Locate the cell with the specified text and output its (X, Y) center coordinate. 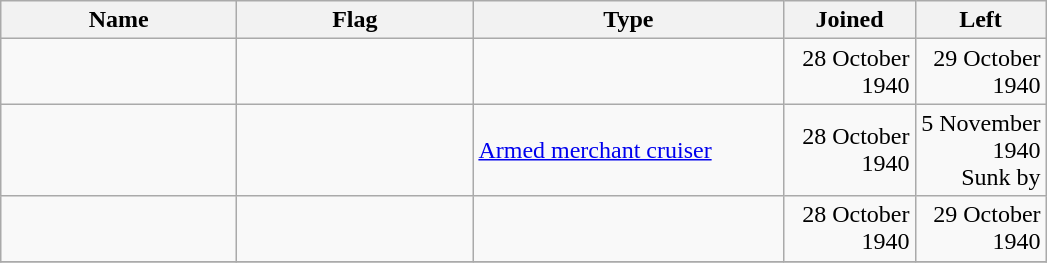
Left (980, 20)
Name (119, 20)
Type (628, 20)
Joined (850, 20)
Armed merchant cruiser (628, 150)
Flag (355, 20)
5 November 1940Sunk by (980, 150)
